Return the [X, Y] coordinate for the center point of the cell that contains the specified text.  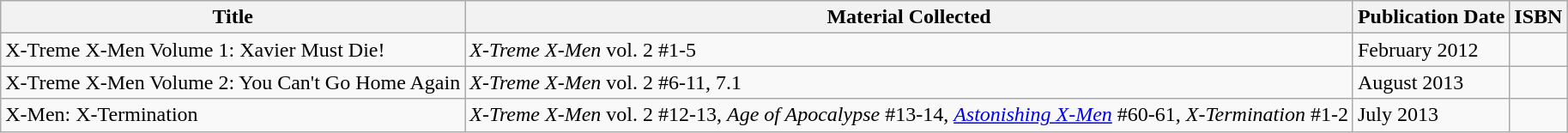
X-Men: X-Termination [233, 115]
X-Treme X-Men vol. 2 #6-11, 7.1 [910, 82]
July 2013 [1431, 115]
X-Treme X-Men Volume 1: Xavier Must Die! [233, 50]
Title [233, 17]
X-Treme X-Men Volume 2: You Can't Go Home Again [233, 82]
Publication Date [1431, 17]
February 2012 [1431, 50]
X-Treme X-Men vol. 2 #12-13, Age of Apocalypse #13-14, Astonishing X-Men #60-61, X-Termination #1-2 [910, 115]
X-Treme X-Men vol. 2 #1-5 [910, 50]
Material Collected [910, 17]
ISBN [1538, 17]
August 2013 [1431, 82]
